Return (X, Y) of the center of cell containing provided text 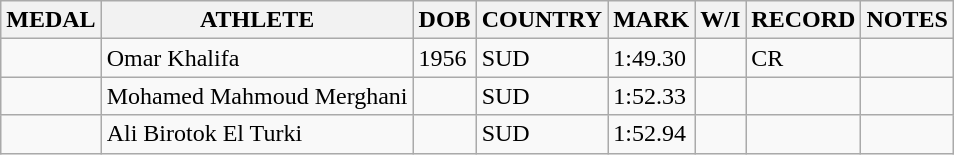
CR (804, 58)
DOB (444, 20)
1:52.94 (652, 134)
MEDAL (51, 20)
1:52.33 (652, 96)
W/I (720, 20)
NOTES (907, 20)
1:49.30 (652, 58)
ATHLETE (257, 20)
Ali Birotok El Turki (257, 134)
Mohamed Mahmoud Merghani (257, 96)
Omar Khalifa (257, 58)
1956 (444, 58)
MARK (652, 20)
COUNTRY (542, 20)
RECORD (804, 20)
